Find where the given text appears and provide that cell's center as [X, Y] coordinate. 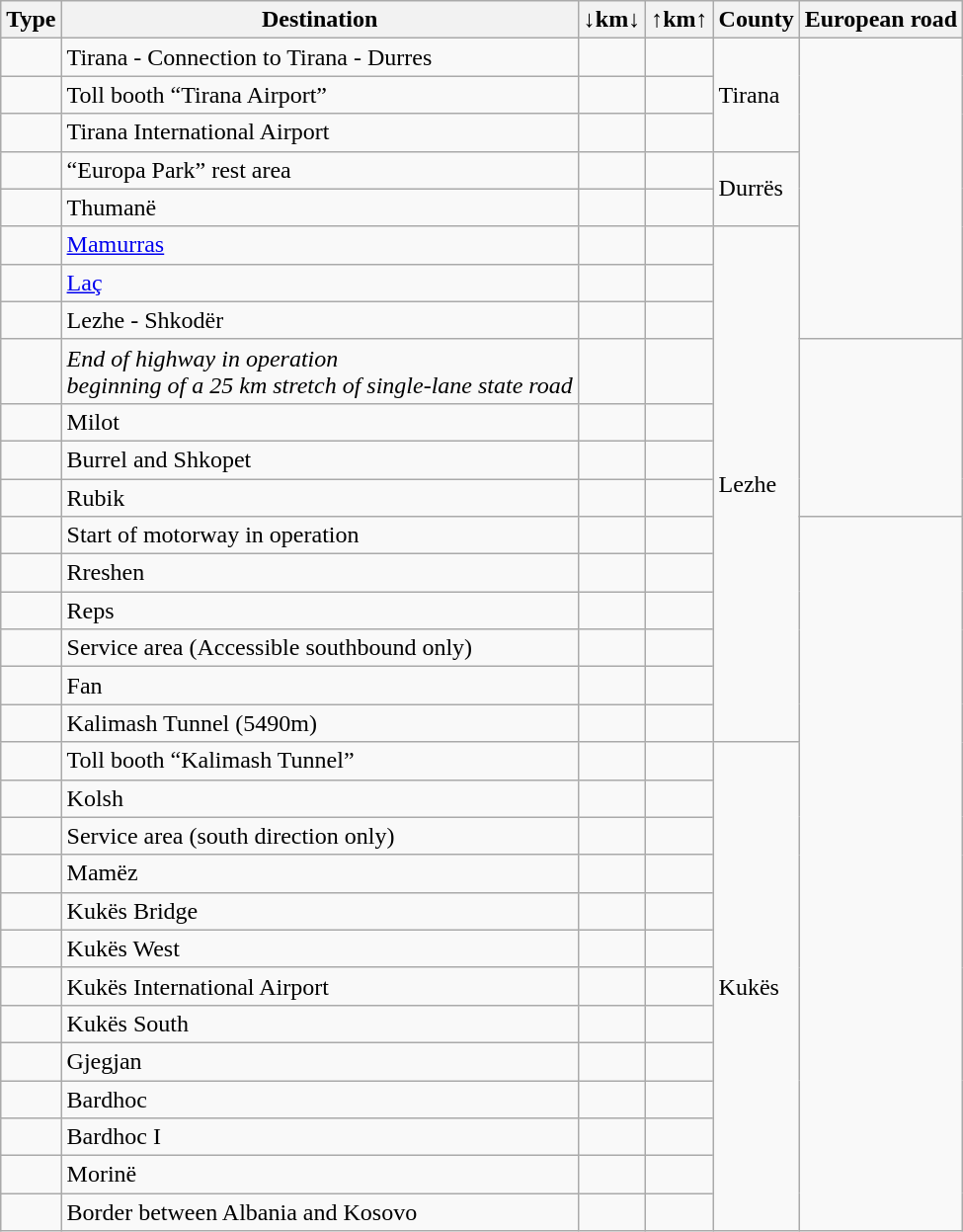
Gjegjan [320, 1061]
Border between Albania and Kosovo [320, 1212]
County [757, 20]
Durrës [757, 189]
Start of motorway in operation [320, 535]
↓km↓ [611, 20]
Rreshen [320, 573]
Burrel and Shkopet [320, 459]
Kukës West [320, 948]
Morinë [320, 1175]
Milot [320, 422]
Kolsh [320, 798]
Rubik [320, 497]
End of highway in operationbeginning of a 25 km stretch of single-lane state road [320, 371]
↑km↑ [680, 20]
Service area (Accessible southbound only) [320, 648]
European road [881, 20]
Kukës International Airport [320, 986]
Service area (south direction only) [320, 836]
Mamëz [320, 873]
Thumanë [320, 207]
Laç [320, 283]
Tirana International Airport [320, 132]
Lezhe - Shkodër [320, 320]
Kukës South [320, 1024]
Reps [320, 611]
Kukës [757, 986]
Tirana - Connection to Tirana - Durres [320, 57]
Tirana [757, 95]
Destination [320, 20]
Toll booth “Kalimash Tunnel” [320, 761]
Bardhoc I [320, 1137]
“Europa Park” rest area [320, 170]
Kalimash Tunnel (5490m) [320, 723]
Bardhoc [320, 1100]
Type [32, 20]
Lezhe [757, 484]
Toll booth “Tirana Airport” [320, 95]
Kukës Bridge [320, 911]
Fan [320, 686]
Mamurras [320, 245]
